Detect which cell encompasses the target text, then output its (X, Y) center coordinate. 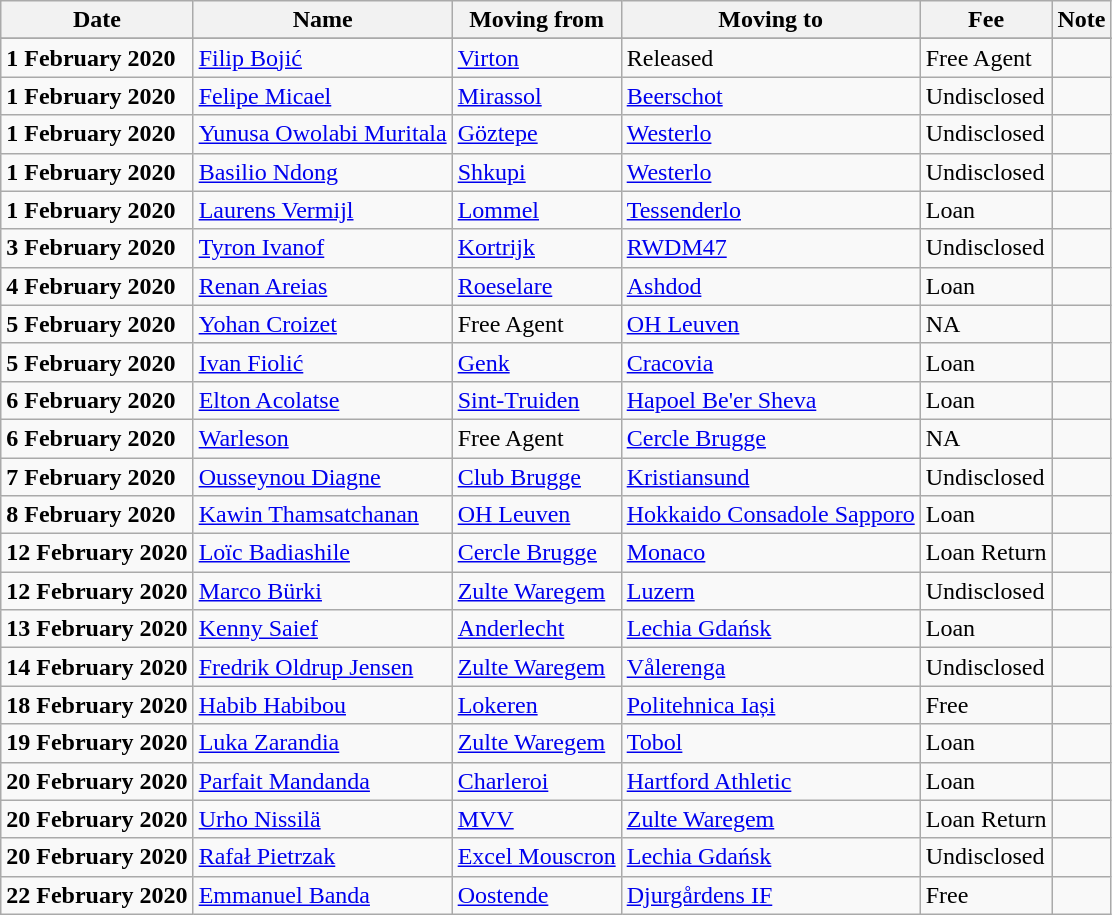
Luzern (770, 591)
Ashdod (770, 286)
Parfait Mandanda (322, 781)
Elton Acolatse (322, 400)
Oostende (536, 895)
Kenny Saief (322, 629)
Club Brugge (536, 477)
Ivan Fiolić (322, 362)
Cracovia (770, 362)
13 February 2020 (97, 629)
Renan Areias (322, 286)
4 February 2020 (97, 286)
Genk (536, 362)
Fredrik Oldrup Jensen (322, 667)
Name (322, 20)
Kortrijk (536, 248)
Moving from (536, 20)
Beerschot (770, 96)
Felipe Micael (322, 96)
Habib Habibou (322, 705)
Shkupi (536, 172)
Filip Bojić (322, 58)
Sint-Truiden (536, 400)
Rafał Pietrzak (322, 857)
Lokeren (536, 705)
Vålerenga (770, 667)
Göztepe (536, 134)
Hokkaido Consadole Sapporo (770, 515)
Laurens Vermijl (322, 210)
Politehnica Iași (770, 705)
Charleroi (536, 781)
Luka Zarandia (322, 743)
Fee (986, 20)
Urho Nissilä (322, 819)
Basilio Ndong (322, 172)
Tyron Ivanof (322, 248)
Date (97, 20)
Lommel (536, 210)
Warleson (322, 438)
Loïc Badiashile (322, 553)
Emmanuel Banda (322, 895)
22 February 2020 (97, 895)
Kawin Thamsatchanan (322, 515)
MVV (536, 819)
Kristiansund (770, 477)
Anderlecht (536, 629)
Djurgårdens IF (770, 895)
19 February 2020 (97, 743)
Tessenderlo (770, 210)
Note (1082, 20)
Roeselare (536, 286)
Hapoel Be'er Sheva (770, 400)
8 February 2020 (97, 515)
Marco Bürki (322, 591)
Ousseynou Diagne (322, 477)
Excel Mouscron (536, 857)
14 February 2020 (97, 667)
Yohan Croizet (322, 324)
18 February 2020 (97, 705)
Released (770, 58)
RWDM47 (770, 248)
Hartford Athletic (770, 781)
Monaco (770, 553)
Yunusa Owolabi Muritala (322, 134)
Moving to (770, 20)
7 February 2020 (97, 477)
Virton (536, 58)
Tobol (770, 743)
Mirassol (536, 96)
3 February 2020 (97, 248)
